Return (x, y) of the center of cell containing provided text 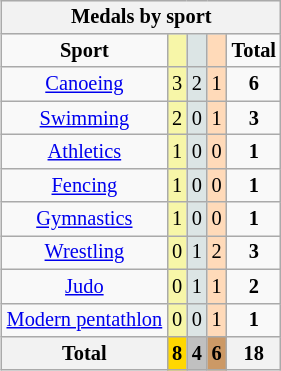
Swimming (84, 118)
Athletics (84, 152)
Wrestling (84, 253)
Modern pentathlon (84, 320)
8 (177, 354)
Medals by sport (142, 17)
Gymnastics (84, 219)
Sport (84, 51)
Canoeing (84, 84)
Fencing (84, 185)
4 (197, 354)
Judo (84, 286)
18 (254, 354)
